Return the [x, y] coordinate for the center point of the cell that contains the specified text.  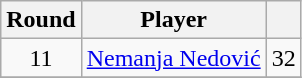
Player [174, 20]
32 [284, 58]
Nemanja Nedović [174, 58]
11 [41, 58]
Round [41, 20]
